Capture the cell that displays the provided text and extract its (x, y) central coordinate. 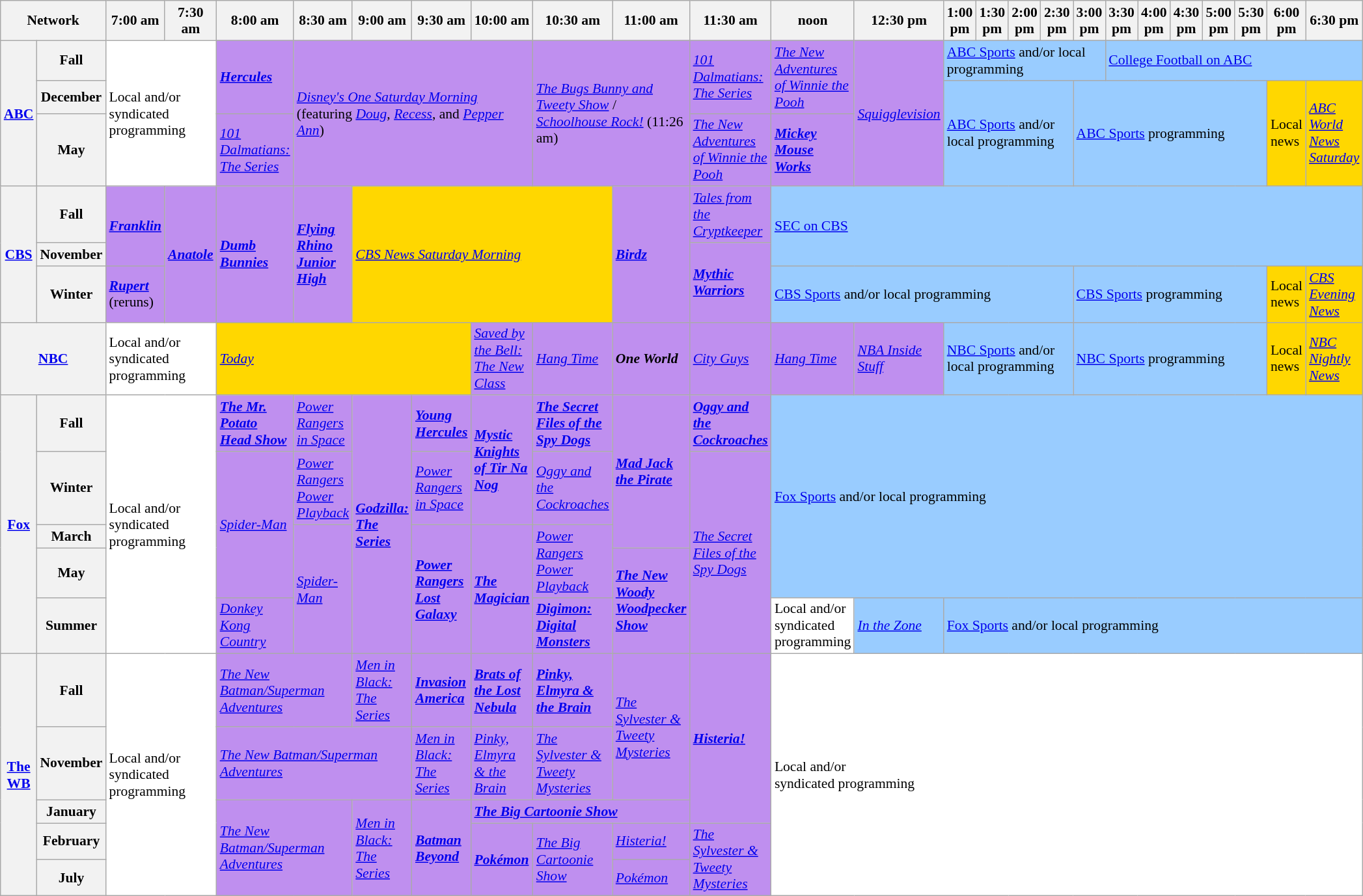
12:30 pm (898, 21)
Squigglevision (898, 113)
Mickey Mouse Works (813, 150)
8:30 am (323, 21)
NBC Sports and/or local programming (1009, 359)
February (71, 841)
9:30 am (441, 21)
Invasion America (441, 690)
5:30 pm (1251, 21)
3:30 pm (1122, 21)
Birdz (651, 255)
Dumb Bunnies (255, 255)
CBS Evening News (1334, 294)
July (71, 878)
11:30 am (730, 21)
College Football on ABC (1234, 60)
CBS Sports programming (1170, 294)
City Guys (730, 359)
10:30 am (573, 21)
Batman Beyond (441, 848)
The Bugs Bunny and Tweety Show / Schoolhouse Rock! (11:26 am) (612, 113)
Today (344, 359)
10:00 am (501, 21)
Disney's One Saturday Morning (featuring Doug, Recess, and Pepper Ann) (413, 113)
January (71, 811)
8:00 am (255, 21)
Donkey Kong Country (255, 626)
Summer (71, 626)
noon (813, 21)
Rupert (reruns) (135, 294)
1:00 pm (960, 21)
6:30 pm (1334, 21)
Mad Jack the Pirate (651, 472)
In the Zone (898, 626)
4:00 pm (1154, 21)
CBS (19, 255)
1:30 pm (992, 21)
ABC Sports programming (1170, 133)
Hercules (255, 77)
2:00 pm (1025, 21)
Power Rangers Lost Galaxy (441, 590)
Franklin (135, 226)
December (71, 96)
7:00 am (135, 21)
Anatole (191, 255)
7:30 am (191, 21)
One World (651, 359)
The WB (19, 775)
Mystic Knights of Tir Na Nog (501, 461)
The Magician (501, 590)
Flying Rhino Junior High (323, 255)
ABC (19, 113)
Brats of the Lost Nebula (501, 690)
Young Hercules (441, 424)
11:00 am (651, 21)
4:30 pm (1187, 21)
Tales from the Cryptkeeper (730, 215)
3:00 pm (1090, 21)
The New Woody Woodpecker Show (651, 601)
Digimon: Digital Monsters (573, 626)
ABC World News Saturday (1334, 133)
The Mr. Potato Head Show (255, 424)
NBC (53, 359)
Network (53, 21)
March (71, 536)
9:00 am (382, 21)
SEC on CBS (1067, 226)
CBS News Saturday Morning (482, 255)
Fox (19, 525)
Mythic Warriors (730, 282)
6:00 pm (1286, 21)
NBC Sports programming (1170, 359)
CBS Sports and/or local programming (922, 294)
NBC Nightly News (1334, 359)
Saved by the Bell: The New Class (501, 359)
2:30 pm (1057, 21)
5:00 pm (1218, 21)
NBA Inside Stuff (898, 359)
Godzilla: The Series (382, 525)
